Return the [X, Y] coordinate for the center point of the cell that contains the specified text.  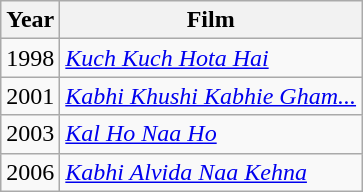
Kuch Kuch Hota Hai [211, 58]
Year [30, 20]
Kabhi Alvida Naa Kehna [211, 172]
2001 [30, 96]
Film [211, 20]
2003 [30, 134]
1998 [30, 58]
2006 [30, 172]
Kabhi Khushi Kabhie Gham... [211, 96]
Kal Ho Naa Ho [211, 134]
